Extract the [x, y] coordinate from the center of the cell holding the provided text.  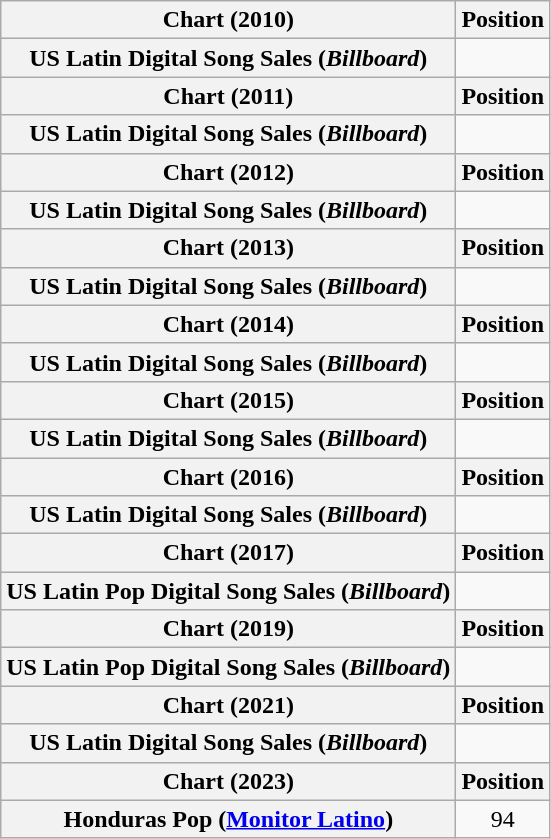
Chart (2019) [228, 629]
Honduras Pop (Monitor Latino) [228, 819]
Chart (2021) [228, 705]
Chart (2015) [228, 400]
Chart (2016) [228, 477]
Chart (2010) [228, 20]
Chart (2013) [228, 248]
Chart (2017) [228, 553]
Chart (2023) [228, 781]
Chart (2011) [228, 96]
Chart (2012) [228, 172]
94 [503, 819]
Chart (2014) [228, 324]
